Return the (x, y) coordinate for the center point of the cell that contains the specified text.  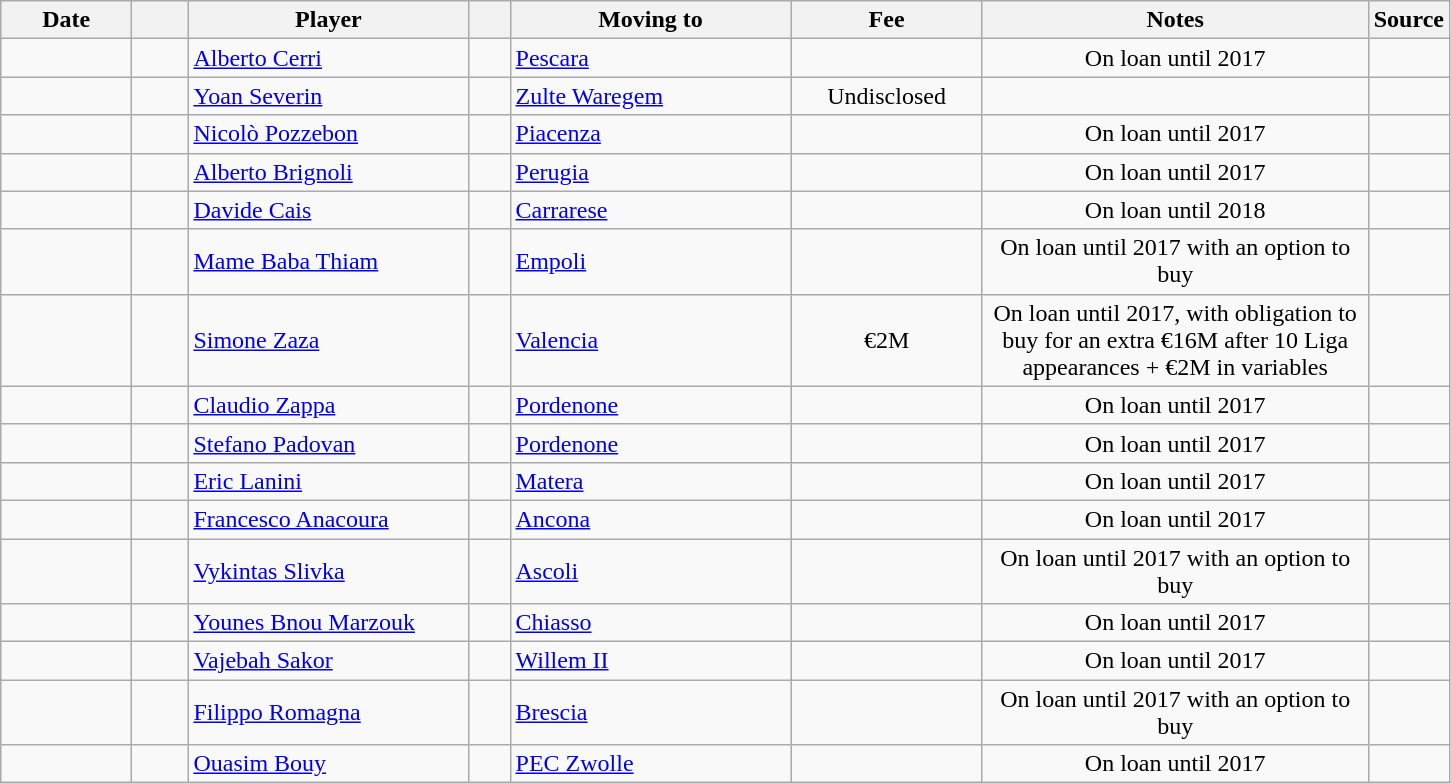
Mame Baba Thiam (328, 262)
Source (1408, 20)
Stefano Padovan (328, 443)
Vajebah Sakor (328, 661)
Date (66, 20)
Vykintas Slivka (328, 570)
Younes Bnou Marzouk (328, 623)
Valencia (650, 340)
Francesco Anacoura (328, 519)
Chiasso (650, 623)
Claudio Zappa (328, 405)
Perugia (650, 172)
Willem II (650, 661)
Brescia (650, 712)
Undisclosed (886, 96)
On loan until 2017, with obligation to buy for an extra €16M after 10 Liga appearances + €2M in variables (1175, 340)
Moving to (650, 20)
Zulte Waregem (650, 96)
Carrarese (650, 210)
Fee (886, 20)
Ancona (650, 519)
Ouasim Bouy (328, 764)
Pescara (650, 58)
PEC Zwolle (650, 764)
Alberto Cerri (328, 58)
Nicolò Pozzebon (328, 134)
Player (328, 20)
Piacenza (650, 134)
Davide Cais (328, 210)
€2M (886, 340)
Yoan Severin (328, 96)
Notes (1175, 20)
On loan until 2018 (1175, 210)
Matera (650, 481)
Alberto Brignoli (328, 172)
Simone Zaza (328, 340)
Eric Lanini (328, 481)
Ascoli (650, 570)
Filippo Romagna (328, 712)
Empoli (650, 262)
